Return the [x, y] coordinate for the center point of the cell that contains the specified text.  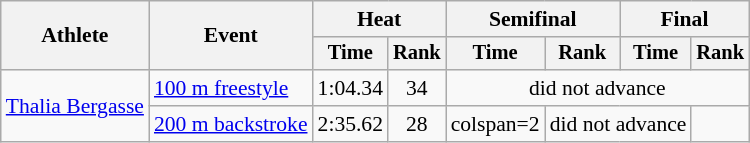
1:04.34 [350, 88]
200 m backstroke [231, 124]
28 [417, 124]
Thalia Bergasse [75, 106]
Athlete [75, 36]
34 [417, 88]
Heat [380, 19]
2:35.62 [350, 124]
Semifinal [533, 19]
Final [684, 19]
Event [231, 36]
100 m freestyle [231, 88]
colspan=2 [496, 124]
